Scan for the cell matching the given text and deliver its (x, y) coordinate at center. 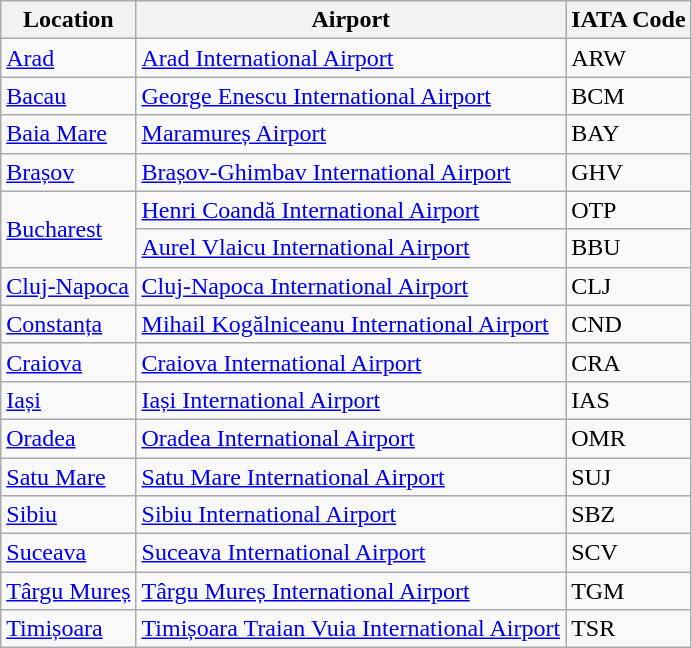
CLJ (629, 286)
Baia Mare (68, 134)
Brașov-Ghimbav International Airport (351, 172)
Timișoara Traian Vuia International Airport (351, 629)
Iași (68, 400)
IATA Code (629, 20)
Constanța (68, 324)
Oradea (68, 438)
Bacau (68, 96)
Timișoara (68, 629)
Henri Coandă International Airport (351, 210)
BAY (629, 134)
Craiova International Airport (351, 362)
Airport (351, 20)
Location (68, 20)
ARW (629, 58)
Suceava (68, 553)
SBZ (629, 515)
GHV (629, 172)
CND (629, 324)
SUJ (629, 477)
Arad (68, 58)
CRA (629, 362)
Brașov (68, 172)
Maramureș Airport (351, 134)
George Enescu International Airport (351, 96)
BBU (629, 248)
Aurel Vlaicu International Airport (351, 248)
Târgu Mureș International Airport (351, 591)
Satu Mare International Airport (351, 477)
Oradea International Airport (351, 438)
Satu Mare (68, 477)
OMR (629, 438)
Cluj-Napoca International Airport (351, 286)
IAS (629, 400)
Târgu Mureș (68, 591)
Sibiu International Airport (351, 515)
Iași International Airport (351, 400)
Suceava International Airport (351, 553)
OTP (629, 210)
SCV (629, 553)
Mihail Kogălniceanu International Airport (351, 324)
Arad International Airport (351, 58)
BCM (629, 96)
TSR (629, 629)
Sibiu (68, 515)
TGM (629, 591)
Cluj-Napoca (68, 286)
Bucharest (68, 229)
Craiova (68, 362)
